Return (X, Y) of the center of cell containing provided text 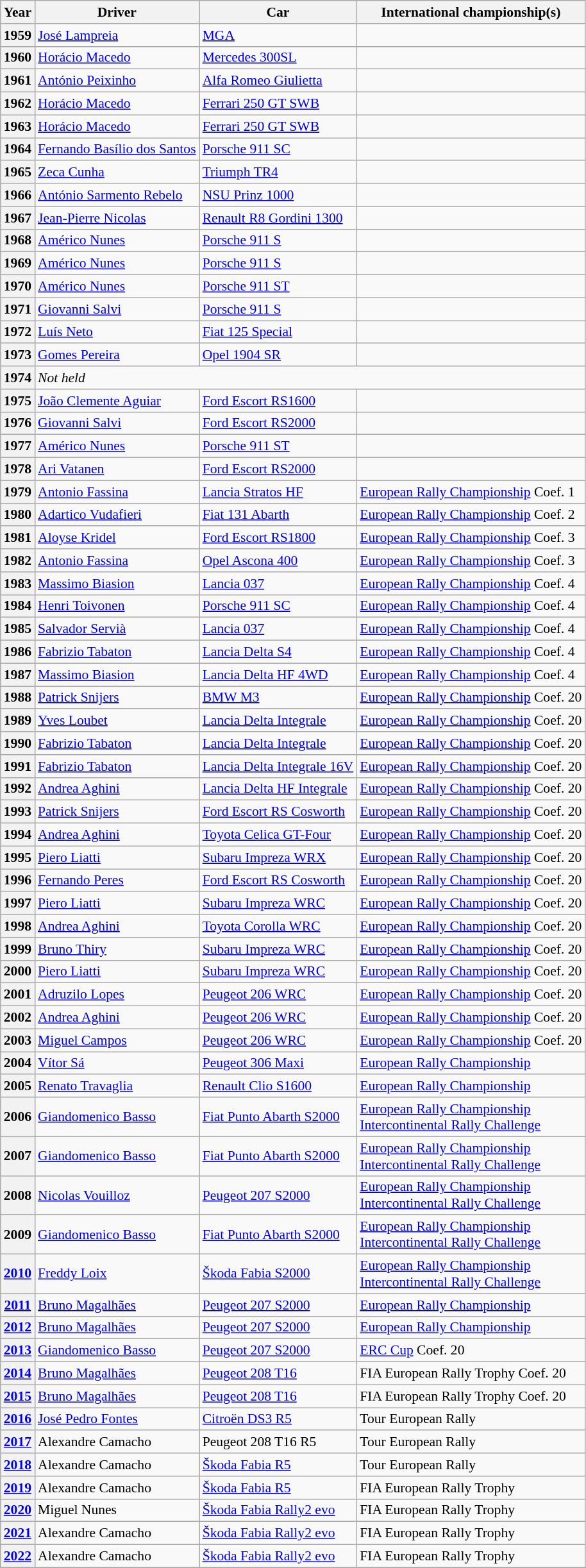
1969 (18, 264)
2010 (18, 1274)
Salvador Servià (117, 629)
1974 (18, 378)
Toyota Celica GT-Four (278, 835)
Triumph TR4 (278, 173)
Yves Loubet (117, 721)
2019 (18, 1488)
2002 (18, 1018)
2018 (18, 1465)
Ford Escort RS1600 (278, 401)
Gomes Pereira (117, 355)
Ford Escort RS1800 (278, 538)
1982 (18, 561)
BMW M3 (278, 698)
2001 (18, 995)
Lancia Delta Integrale 16V (278, 766)
1996 (18, 881)
Škoda Fabia S2000 (278, 1274)
1979 (18, 492)
José Pedro Fontes (117, 1419)
1963 (18, 126)
ERC Cup Coef. 20 (471, 1351)
2007 (18, 1156)
1964 (18, 149)
MGA (278, 35)
2020 (18, 1510)
1975 (18, 401)
2011 (18, 1305)
Ari Vatanen (117, 469)
1995 (18, 857)
1993 (18, 812)
2021 (18, 1533)
1960 (18, 58)
1973 (18, 355)
1959 (18, 35)
International championship(s) (471, 12)
Adartico Vudafieri (117, 515)
Luís Neto (117, 332)
1977 (18, 446)
1994 (18, 835)
1981 (18, 538)
2004 (18, 1063)
Fernando Basílio dos Santos (117, 149)
2013 (18, 1351)
NSU Prinz 1000 (278, 195)
1962 (18, 104)
2014 (18, 1374)
Alfa Romeo Giulietta (278, 81)
2017 (18, 1442)
1965 (18, 173)
Freddy Loix (117, 1274)
1967 (18, 218)
Fiat 125 Special (278, 332)
Peugeot 306 Maxi (278, 1063)
Peugeot 208 T16 R5 (278, 1442)
Toyota Corolla WRC (278, 926)
1997 (18, 904)
João Clemente Aguiar (117, 401)
Nicolas Vouilloz (117, 1195)
Renault R8 Gordini 1300 (278, 218)
1970 (18, 287)
2000 (18, 972)
1961 (18, 81)
Henri Toivonen (117, 606)
1972 (18, 332)
Adruzilo Lopes (117, 995)
1999 (18, 949)
Lancia Stratos HF (278, 492)
Not held (310, 378)
1976 (18, 423)
1980 (18, 515)
Miguel Nunes (117, 1510)
Fiat 131 Abarth (278, 515)
Vítor Sá (117, 1063)
European Rally Championship Coef. 2 (471, 515)
Renato Travaglia (117, 1086)
Zeca Cunha (117, 173)
Aloyse Kridel (117, 538)
1971 (18, 309)
Mercedes 300SL (278, 58)
1984 (18, 606)
2006 (18, 1117)
Lancia Delta S4 (278, 652)
Driver (117, 12)
Subaru Impreza WRX (278, 857)
2009 (18, 1235)
1978 (18, 469)
Year (18, 12)
1966 (18, 195)
1983 (18, 584)
Opel 1904 SR (278, 355)
2012 (18, 1328)
1987 (18, 675)
1985 (18, 629)
António Sarmento Rebelo (117, 195)
2005 (18, 1086)
Miguel Campos (117, 1040)
Jean-Pierre Nicolas (117, 218)
Opel Ascona 400 (278, 561)
2016 (18, 1419)
José Lampreia (117, 35)
2003 (18, 1040)
1968 (18, 240)
2015 (18, 1396)
1988 (18, 698)
Bruno Thiry (117, 949)
1989 (18, 721)
Fernando Peres (117, 881)
2008 (18, 1195)
Lancia Delta HF 4WD (278, 675)
1998 (18, 926)
Citroën DS3 R5 (278, 1419)
1986 (18, 652)
Car (278, 12)
European Rally Championship Coef. 1 (471, 492)
Lancia Delta HF Integrale (278, 789)
António Peixinho (117, 81)
1990 (18, 743)
2022 (18, 1556)
1992 (18, 789)
Renault Clio S1600 (278, 1086)
1991 (18, 766)
